Identify which cell holds the provided text, then report its [x, y] central coordinate. 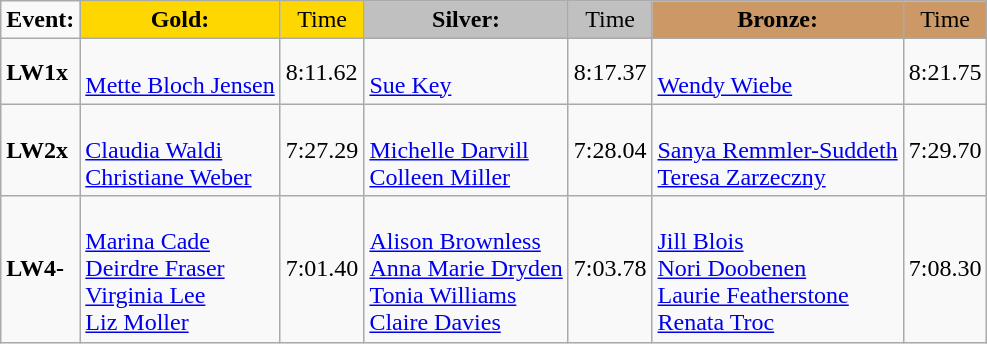
Sanya Remmler-Suddeth Teresa Zarzeczny [778, 150]
LW4- [40, 269]
8:11.62 [322, 72]
8:21.75 [945, 72]
Silver: [466, 20]
Marina Cade Deirdre Fraser Virginia Lee Liz Moller [180, 269]
7:08.30 [945, 269]
Claudia Waldi Christiane Weber [180, 150]
Sue Key [466, 72]
7:28.04 [610, 150]
Wendy Wiebe [778, 72]
7:03.78 [610, 269]
Gold: [180, 20]
LW2x [40, 150]
Michelle Darvill Colleen Miller [466, 150]
LW1x [40, 72]
7:27.29 [322, 150]
Alison Brownless Anna Marie Dryden Tonia Williams Claire Davies [466, 269]
Event: [40, 20]
Jill Blois Nori Doobenen Laurie Featherstone Renata Troc [778, 269]
Bronze: [778, 20]
8:17.37 [610, 72]
Mette Bloch Jensen [180, 72]
7:01.40 [322, 269]
7:29.70 [945, 150]
